Output the (x, y) coordinate of the center of the cell containing the given text.  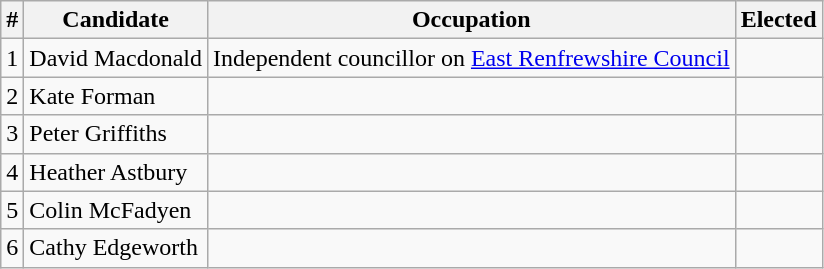
5 (12, 210)
Colin McFadyen (116, 210)
Cathy Edgeworth (116, 248)
# (12, 20)
1 (12, 58)
4 (12, 172)
Independent councillor on East Renfrewshire Council (471, 58)
Peter Griffiths (116, 134)
David Macdonald (116, 58)
Kate Forman (116, 96)
Occupation (471, 20)
2 (12, 96)
Candidate (116, 20)
6 (12, 248)
3 (12, 134)
Heather Astbury (116, 172)
Elected (778, 20)
